Output the (X, Y) coordinate of the center of the cell containing the given text.  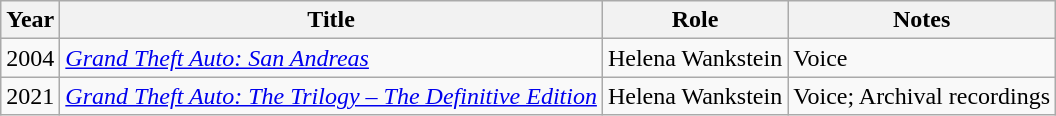
Voice (922, 58)
Role (694, 20)
Grand Theft Auto: The Trilogy – The Definitive Edition (332, 96)
Year (30, 20)
2004 (30, 58)
Voice; Archival recordings (922, 96)
Title (332, 20)
Grand Theft Auto: San Andreas (332, 58)
Notes (922, 20)
2021 (30, 96)
